Scan for the cell matching the given text and deliver its (X, Y) coordinate at center. 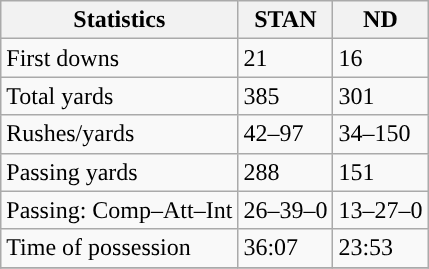
First downs (120, 58)
Statistics (120, 20)
Total yards (120, 96)
Rushes/yards (120, 134)
21 (286, 58)
23:53 (380, 248)
288 (286, 172)
301 (380, 96)
13–27–0 (380, 210)
Time of possession (120, 248)
385 (286, 96)
34–150 (380, 134)
151 (380, 172)
ND (380, 20)
26–39–0 (286, 210)
16 (380, 58)
Passing yards (120, 172)
Passing: Comp–Att–Int (120, 210)
STAN (286, 20)
42–97 (286, 134)
36:07 (286, 248)
